Search for the cell housing the specified text and yield its [X, Y] center coordinate. 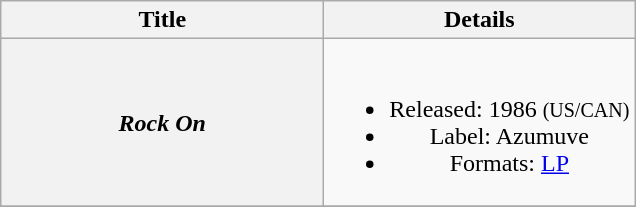
Rock On [162, 122]
Details [480, 20]
Released: 1986 (US/CAN)Label: AzumuveFormats: LP [480, 122]
Title [162, 20]
